From the cell containing the given text, extract its center point as (X, Y) coordinate. 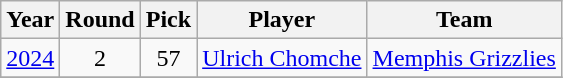
2 (100, 58)
57 (168, 58)
Team (464, 20)
Round (100, 20)
Memphis Grizzlies (464, 58)
2024 (30, 58)
Ulrich Chomche (282, 58)
Year (30, 20)
Pick (168, 20)
Player (282, 20)
